Output the (X, Y) coordinate of the center of the cell containing the given text.  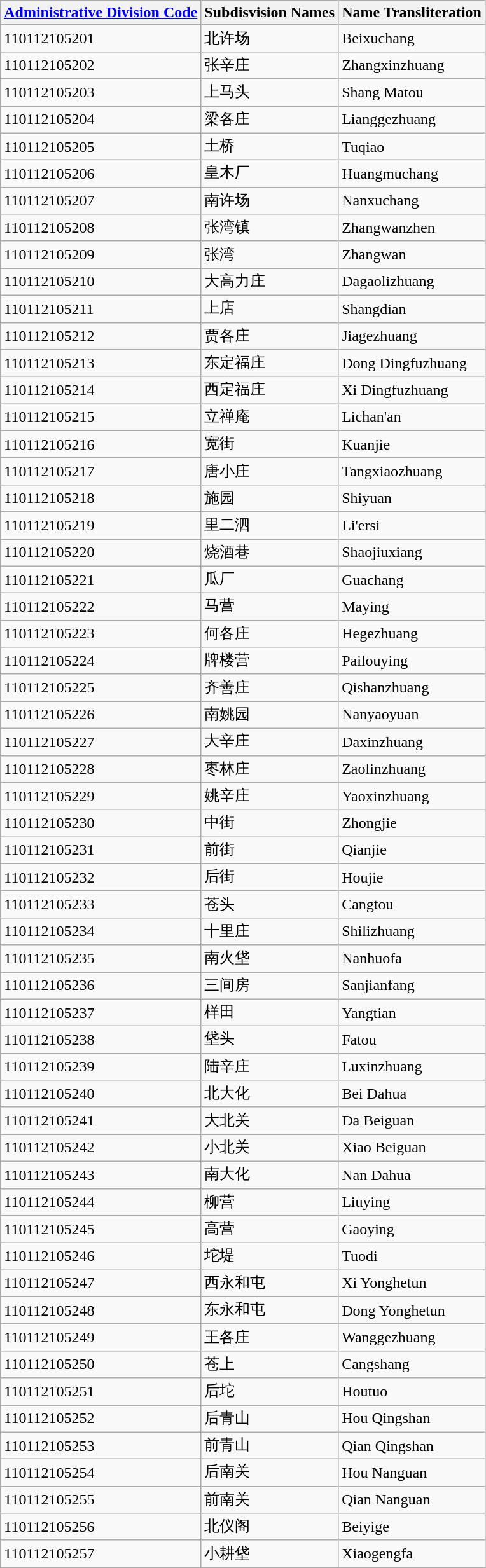
110112105216 (101, 444)
Maying (412, 607)
Zhongjie (412, 823)
前南关 (270, 1499)
110112105254 (101, 1473)
西永和屯 (270, 1283)
Hou Qingshan (412, 1419)
后青山 (270, 1419)
Shangdian (412, 309)
110112105232 (101, 877)
Xiaogengfa (412, 1554)
西定福庄 (270, 390)
110112105248 (101, 1310)
施园 (270, 499)
张辛庄 (270, 65)
里二泗 (270, 525)
Administrative Division Code (101, 13)
Xi Dingfuzhuang (412, 390)
110112105218 (101, 499)
Hou Nanguan (412, 1473)
陆辛庄 (270, 1067)
东永和屯 (270, 1310)
110112105223 (101, 633)
110112105225 (101, 688)
110112105224 (101, 661)
Daxinzhuang (412, 741)
110112105238 (101, 1040)
唐小庄 (270, 472)
Shilizhuang (412, 931)
Qianjie (412, 851)
Nanhuofa (412, 959)
高营 (270, 1230)
张湾 (270, 254)
南火垡 (270, 959)
齐善庄 (270, 688)
110112105242 (101, 1148)
Zaolinzhuang (412, 769)
Houjie (412, 877)
Gaoying (412, 1230)
北大化 (270, 1094)
110112105228 (101, 769)
Huangmuchang (412, 174)
王各庄 (270, 1338)
110112105201 (101, 38)
Fatou (412, 1040)
110112105245 (101, 1230)
110112105249 (101, 1338)
Dong Yonghetun (412, 1310)
Qishanzhuang (412, 688)
张湾镇 (270, 228)
Wanggezhuang (412, 1338)
110112105210 (101, 282)
Nanxuchang (412, 201)
110112105256 (101, 1527)
110112105229 (101, 796)
110112105211 (101, 309)
北许场 (270, 38)
110112105221 (101, 580)
Dong Dingfuzhuang (412, 364)
三间房 (270, 986)
Xi Yonghetun (412, 1283)
北仪阁 (270, 1527)
Houtuo (412, 1391)
110112105233 (101, 904)
110112105217 (101, 472)
中街 (270, 823)
110112105253 (101, 1446)
110112105222 (101, 607)
后南关 (270, 1473)
Shang Matou (412, 93)
垡头 (270, 1040)
Da Beiguan (412, 1120)
110112105203 (101, 93)
110112105208 (101, 228)
苍上 (270, 1365)
贾各庄 (270, 336)
110112105239 (101, 1067)
Lichan'an (412, 417)
柳营 (270, 1202)
110112105226 (101, 715)
上马头 (270, 93)
110112105246 (101, 1256)
皇木厂 (270, 174)
110112105244 (101, 1202)
何各庄 (270, 633)
Yaoxinzhuang (412, 796)
Zhangwan (412, 254)
110112105243 (101, 1175)
110112105234 (101, 931)
东定福庄 (270, 364)
后街 (270, 877)
Cangshang (412, 1365)
Nanyaoyuan (412, 715)
姚辛庄 (270, 796)
南姚园 (270, 715)
Zhangwanzhen (412, 228)
110112105213 (101, 364)
苍头 (270, 904)
Tuodi (412, 1256)
大高力庄 (270, 282)
Lianggezhuang (412, 120)
Jiagezhuang (412, 336)
110112105219 (101, 525)
Beiyige (412, 1527)
Subdisvision Names (270, 13)
110112105235 (101, 959)
前街 (270, 851)
110112105206 (101, 174)
小北关 (270, 1148)
枣林庄 (270, 769)
110112105250 (101, 1365)
Nan Dahua (412, 1175)
110112105231 (101, 851)
后坨 (270, 1391)
110112105237 (101, 1012)
牌楼营 (270, 661)
上店 (270, 309)
梁各庄 (270, 120)
110112105202 (101, 65)
110112105227 (101, 741)
大北关 (270, 1120)
Shaojiuxiang (412, 553)
110112105207 (101, 201)
Pailouying (412, 661)
110112105212 (101, 336)
110112105236 (101, 986)
Tuqiao (412, 146)
Guachang (412, 580)
110112105251 (101, 1391)
Yangtian (412, 1012)
Cangtou (412, 904)
十里庄 (270, 931)
110112105247 (101, 1283)
前青山 (270, 1446)
宽街 (270, 444)
110112105214 (101, 390)
大辛庄 (270, 741)
Qian Nanguan (412, 1499)
样田 (270, 1012)
110112105204 (101, 120)
110112105205 (101, 146)
Name Transliteration (412, 13)
110112105257 (101, 1554)
瓜厂 (270, 580)
Sanjianfang (412, 986)
Zhangxinzhuang (412, 65)
坨堤 (270, 1256)
Shiyuan (412, 499)
马营 (270, 607)
烧酒巷 (270, 553)
110112105209 (101, 254)
Bei Dahua (412, 1094)
Tangxiaozhuang (412, 472)
南大化 (270, 1175)
Hegezhuang (412, 633)
110112105252 (101, 1419)
Kuanjie (412, 444)
Dagaolizhuang (412, 282)
110112105215 (101, 417)
Qian Qingshan (412, 1446)
110112105240 (101, 1094)
Xiao Beiguan (412, 1148)
110112105241 (101, 1120)
110112105230 (101, 823)
Luxinzhuang (412, 1067)
立禅庵 (270, 417)
Li'ersi (412, 525)
小耕垡 (270, 1554)
110112105255 (101, 1499)
土桥 (270, 146)
Liuying (412, 1202)
Beixuchang (412, 38)
南许场 (270, 201)
110112105220 (101, 553)
